Provide the [X, Y] coordinate of the cell's center where the given text is located.  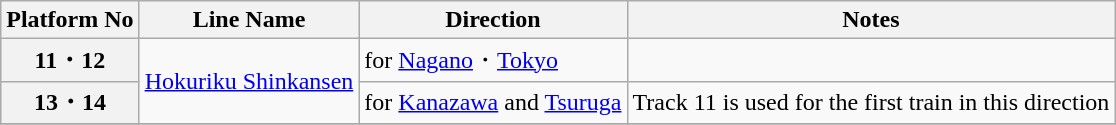
13・14 [70, 102]
Notes [871, 20]
for Nagano・Tokyo [493, 60]
Line Name [249, 20]
Platform No [70, 20]
11・12 [70, 60]
Direction [493, 20]
Track 11 is used for the first train in this direction [871, 102]
for Kanazawa and Tsuruga [493, 102]
Hokuriku Shinkansen [249, 82]
